Capture the cell that displays the provided text and extract its [X, Y] central coordinate. 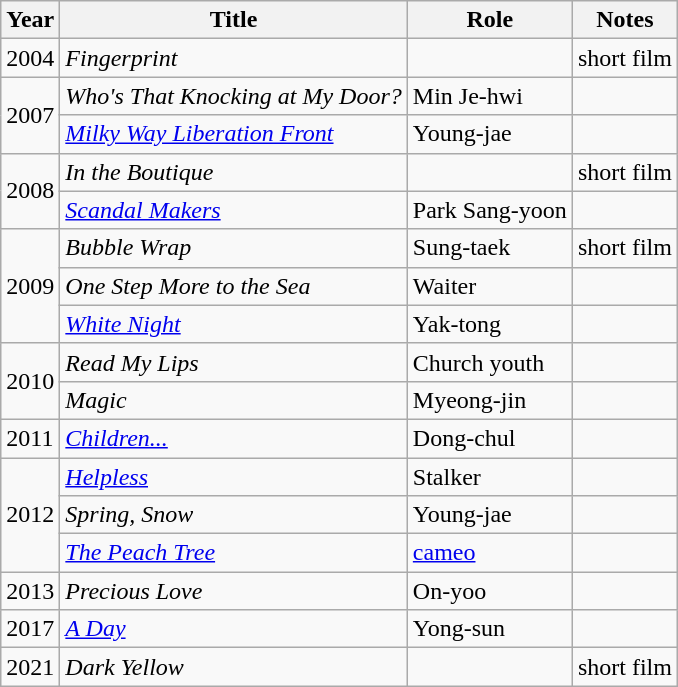
Park Sang-yoon [490, 210]
One Step More to the Sea [234, 286]
Magic [234, 400]
Sung-taek [490, 248]
On-yoo [490, 591]
2011 [30, 438]
The Peach Tree [234, 553]
Church youth [490, 362]
Role [490, 20]
Dong-chul [490, 438]
Yong-sun [490, 629]
2009 [30, 286]
Fingerprint [234, 58]
Yak-tong [490, 324]
Title [234, 20]
2021 [30, 667]
In the Boutique [234, 172]
Year [30, 20]
Precious Love [234, 591]
2007 [30, 115]
2004 [30, 58]
Min Je-hwi [490, 96]
Bubble Wrap [234, 248]
cameo [490, 553]
Scandal Makers [234, 210]
2017 [30, 629]
2013 [30, 591]
Milky Way Liberation Front [234, 134]
Read My Lips [234, 362]
2012 [30, 515]
Children... [234, 438]
Spring, Snow [234, 515]
Dark Yellow [234, 667]
2010 [30, 381]
Who's That Knocking at My Door? [234, 96]
A Day [234, 629]
Notes [624, 20]
Myeong-jin [490, 400]
2008 [30, 191]
White Night [234, 324]
Stalker [490, 477]
Helpless [234, 477]
Waiter [490, 286]
